Determine the (X, Y) coordinate at the center of the cell enclosing the given text.  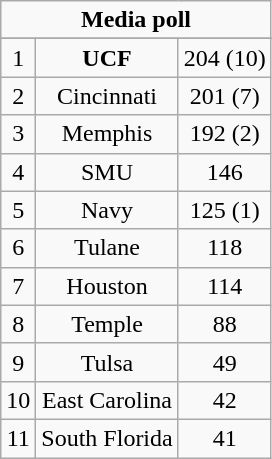
192 (2) (224, 134)
Media poll (136, 20)
UCF (107, 58)
204 (10) (224, 58)
South Florida (107, 438)
10 (18, 400)
2 (18, 96)
6 (18, 248)
7 (18, 286)
Cincinnati (107, 96)
118 (224, 248)
East Carolina (107, 400)
Memphis (107, 134)
8 (18, 324)
49 (224, 362)
SMU (107, 172)
4 (18, 172)
88 (224, 324)
9 (18, 362)
Tulsa (107, 362)
146 (224, 172)
Tulane (107, 248)
201 (7) (224, 96)
5 (18, 210)
11 (18, 438)
114 (224, 286)
Houston (107, 286)
1 (18, 58)
42 (224, 400)
3 (18, 134)
41 (224, 438)
125 (1) (224, 210)
Temple (107, 324)
Navy (107, 210)
